For the text-containing cell, return its midpoint in (x, y) coordinate format. 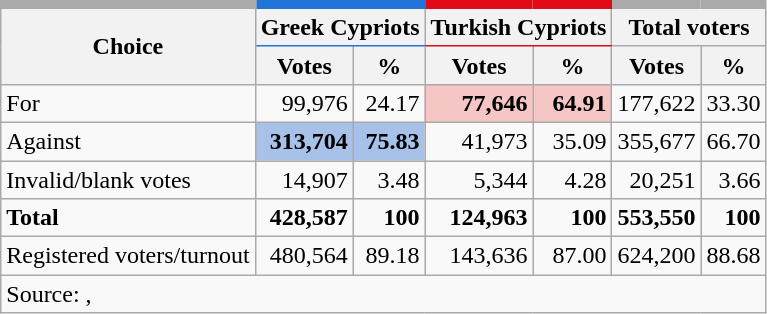
87.00 (572, 256)
64.91 (572, 103)
35.09 (572, 141)
24.17 (389, 103)
88.68 (734, 256)
Source: , (384, 294)
89.18 (389, 256)
75.83 (389, 141)
Total (128, 218)
553,550 (656, 218)
Turkish Cypriots (518, 25)
313,704 (304, 141)
66.70 (734, 141)
41,973 (479, 141)
3.48 (389, 179)
143,636 (479, 256)
For (128, 103)
Choice (128, 44)
480,564 (304, 256)
14,907 (304, 179)
4.28 (572, 179)
124,963 (479, 218)
33.30 (734, 103)
Invalid/blank votes (128, 179)
Against (128, 141)
5,344 (479, 179)
Greek Cypriots (340, 25)
99,976 (304, 103)
428,587 (304, 218)
Registered voters/turnout (128, 256)
Total voters (689, 25)
355,677 (656, 141)
3.66 (734, 179)
624,200 (656, 256)
20,251 (656, 179)
177,622 (656, 103)
77,646 (479, 103)
